Determine the [X, Y] coordinate at the center of the cell enclosing the given text.  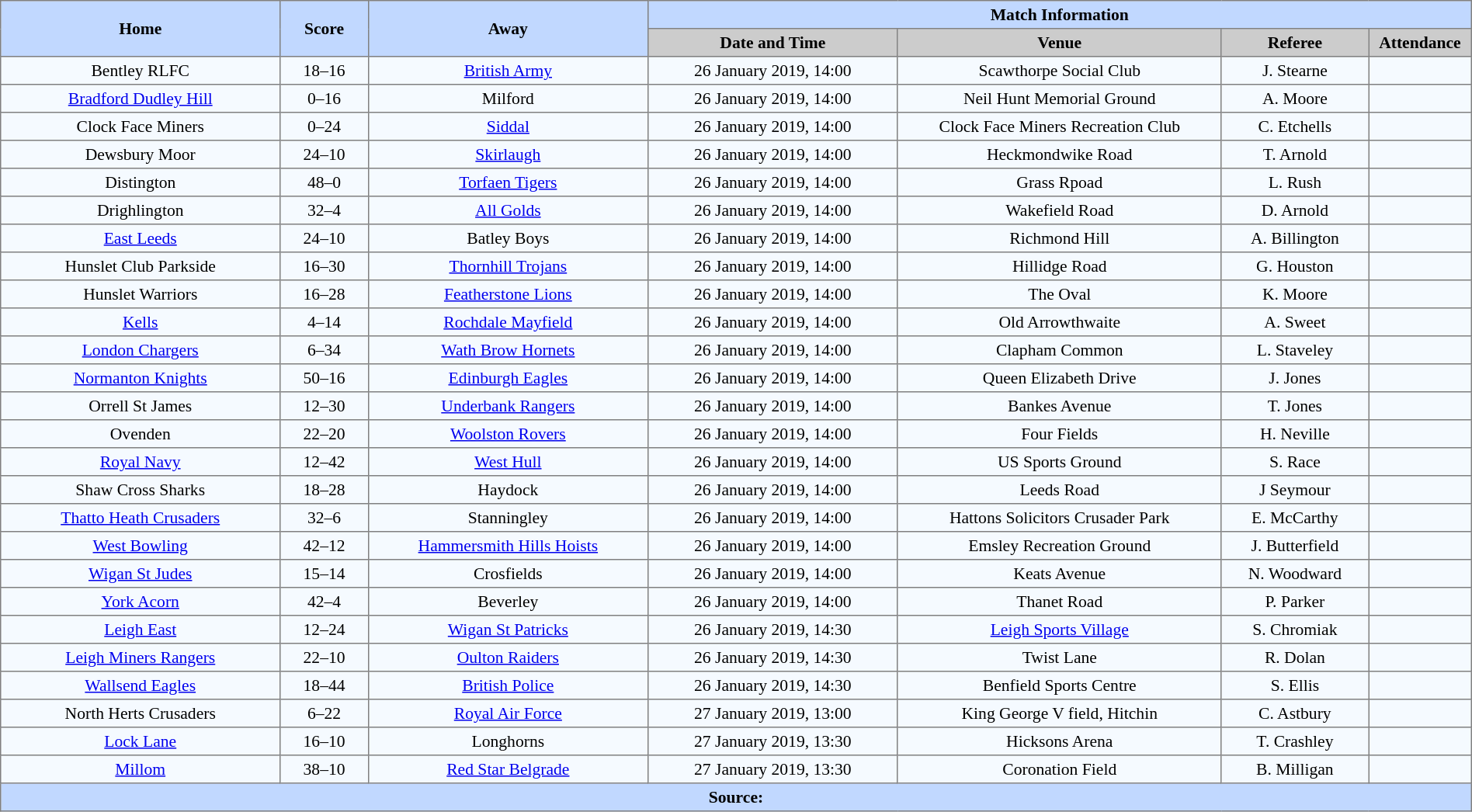
S. Chromiak [1295, 630]
S. Race [1295, 462]
Old Arrowthwaite [1059, 322]
J Seymour [1295, 490]
Thatto Heath Crusaders [141, 518]
Hillidge Road [1059, 266]
Leigh Sports Village [1059, 630]
North Herts Crusaders [141, 713]
Edinburgh Eagles [508, 378]
Stanningley [508, 518]
Queen Elizabeth Drive [1059, 378]
Thanet Road [1059, 602]
Oulton Raiders [508, 658]
Four Fields [1059, 434]
Hunslet Warriors [141, 294]
Clock Face Miners [141, 127]
British Police [508, 685]
Leeds Road [1059, 490]
32–6 [325, 518]
York Acorn [141, 602]
P. Parker [1295, 602]
Longhorns [508, 741]
US Sports Ground [1059, 462]
6–34 [325, 350]
R. Dolan [1295, 658]
Match Information [1059, 15]
Torfaen Tigers [508, 182]
N. Woodward [1295, 574]
42–4 [325, 602]
All Golds [508, 210]
Thornhill Trojans [508, 266]
18–44 [325, 685]
Score [325, 29]
15–14 [325, 574]
Normanton Knights [141, 378]
Date and Time [772, 43]
Wath Brow Hornets [508, 350]
48–0 [325, 182]
Wigan St Judes [141, 574]
Distington [141, 182]
Hammersmith Hills Hoists [508, 546]
Benfield Sports Centre [1059, 685]
K. Moore [1295, 294]
H. Neville [1295, 434]
King George V field, Hitchin [1059, 713]
T. Crashley [1295, 741]
Royal Navy [141, 462]
Drighlington [141, 210]
Royal Air Force [508, 713]
16–10 [325, 741]
16–28 [325, 294]
B. Milligan [1295, 769]
18–16 [325, 71]
West Bowling [141, 546]
Heckmondwike Road [1059, 154]
50–16 [325, 378]
Scawthorpe Social Club [1059, 71]
Referee [1295, 43]
4–14 [325, 322]
0–16 [325, 99]
Away [508, 29]
Rochdale Mayfield [508, 322]
S. Ellis [1295, 685]
L. Staveley [1295, 350]
Kells [141, 322]
C. Etchells [1295, 127]
Wigan St Patricks [508, 630]
Dewsbury Moor [141, 154]
Source: [736, 797]
22–10 [325, 658]
Woolston Rovers [508, 434]
Siddal [508, 127]
Twist Lane [1059, 658]
East Leeds [141, 238]
Clock Face Miners Recreation Club [1059, 127]
Leigh Miners Rangers [141, 658]
T. Jones [1295, 406]
Grass Rpoad [1059, 182]
Venue [1059, 43]
Attendance [1421, 43]
J. Butterfield [1295, 546]
12–42 [325, 462]
C. Astbury [1295, 713]
The Oval [1059, 294]
Ovenden [141, 434]
Leigh East [141, 630]
J. Jones [1295, 378]
22–20 [325, 434]
6–22 [325, 713]
0–24 [325, 127]
Milford [508, 99]
12–24 [325, 630]
Wallsend Eagles [141, 685]
42–12 [325, 546]
A. Moore [1295, 99]
Wakefield Road [1059, 210]
London Chargers [141, 350]
Emsley Recreation Ground [1059, 546]
Bankes Avenue [1059, 406]
Beverley [508, 602]
32–4 [325, 210]
Clapham Common [1059, 350]
18–28 [325, 490]
Featherstone Lions [508, 294]
Lock Lane [141, 741]
J. Stearne [1295, 71]
27 January 2019, 13:00 [772, 713]
Millom [141, 769]
38–10 [325, 769]
Orrell St James [141, 406]
Batley Boys [508, 238]
16–30 [325, 266]
D. Arnold [1295, 210]
Skirlaugh [508, 154]
Hattons Solicitors Crusader Park [1059, 518]
Shaw Cross Sharks [141, 490]
Coronation Field [1059, 769]
E. McCarthy [1295, 518]
Underbank Rangers [508, 406]
Richmond Hill [1059, 238]
Bradford Dudley Hill [141, 99]
A. Sweet [1295, 322]
Hunslet Club Parkside [141, 266]
Neil Hunt Memorial Ground [1059, 99]
Haydock [508, 490]
T. Arnold [1295, 154]
West Hull [508, 462]
A. Billington [1295, 238]
12–30 [325, 406]
British Army [508, 71]
Hicksons Arena [1059, 741]
Bentley RLFC [141, 71]
Keats Avenue [1059, 574]
L. Rush [1295, 182]
Red Star Belgrade [508, 769]
Crosfields [508, 574]
Home [141, 29]
G. Houston [1295, 266]
